Find where the given text appears and provide that cell's center as (x, y) coordinate. 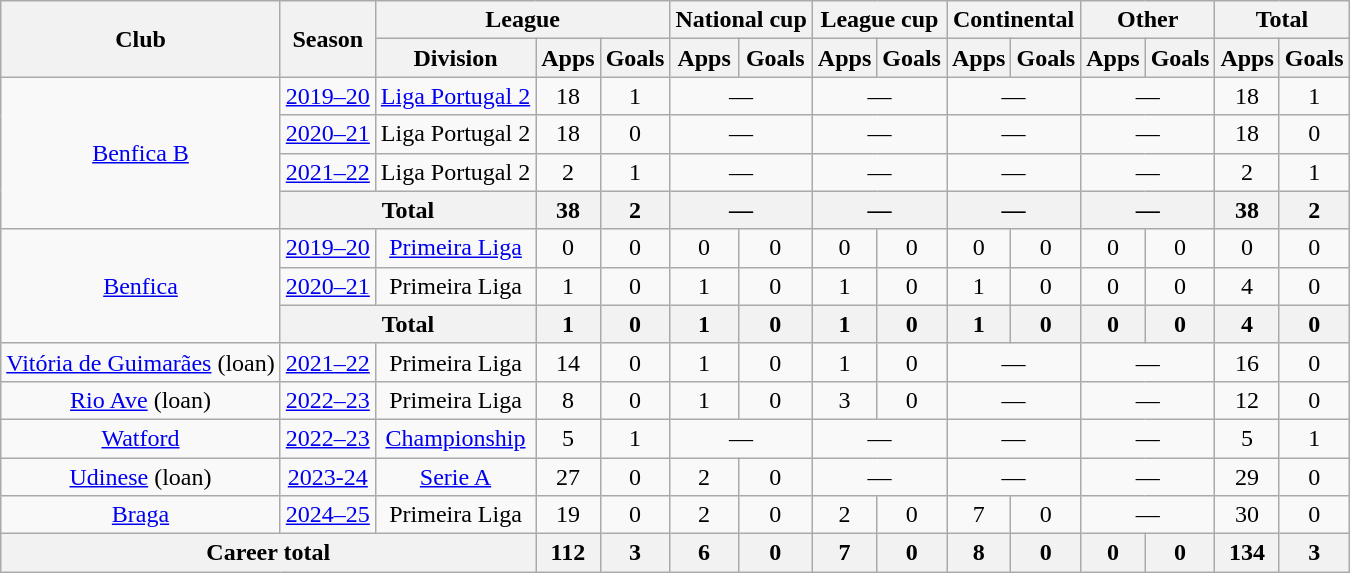
2023-24 (328, 477)
Division (455, 58)
Other (1148, 20)
Career total (268, 553)
Club (141, 39)
Udinese (loan) (141, 477)
29 (1247, 477)
27 (568, 477)
Benfica B (141, 153)
Vitória de Guimarães (loan) (141, 362)
National cup (741, 20)
League (522, 20)
30 (1247, 515)
12 (1247, 400)
Rio Ave (loan) (141, 400)
Championship (455, 438)
134 (1247, 553)
League cup (879, 20)
2024–25 (328, 515)
Serie A (455, 477)
Season (328, 39)
Watford (141, 438)
Benfica (141, 286)
Braga (141, 515)
14 (568, 362)
19 (568, 515)
6 (704, 553)
112 (568, 553)
Continental (1013, 20)
16 (1247, 362)
